Detect which cell encompasses the target text, then output its [X, Y] center coordinate. 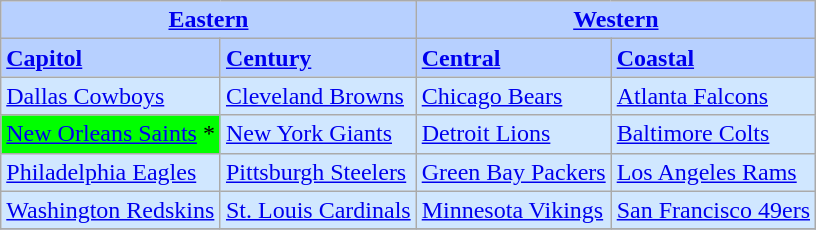
Dallas Cowboys [111, 96]
Atlanta Falcons [713, 96]
New York Giants [318, 134]
Green Bay Packers [514, 172]
Pittsburgh Steelers [318, 172]
St. Louis Cardinals [318, 210]
Chicago Bears [514, 96]
Western [616, 20]
New Orleans Saints * [111, 134]
Philadelphia Eagles [111, 172]
Central [514, 58]
Minnesota Vikings [514, 210]
Capitol [111, 58]
Detroit Lions [514, 134]
Eastern [208, 20]
Coastal [713, 58]
Los Angeles Rams [713, 172]
San Francisco 49ers [713, 210]
Washington Redskins [111, 210]
Baltimore Colts [713, 134]
Century [318, 58]
Cleveland Browns [318, 96]
